Find where the given text appears and provide that cell's center as (x, y) coordinate. 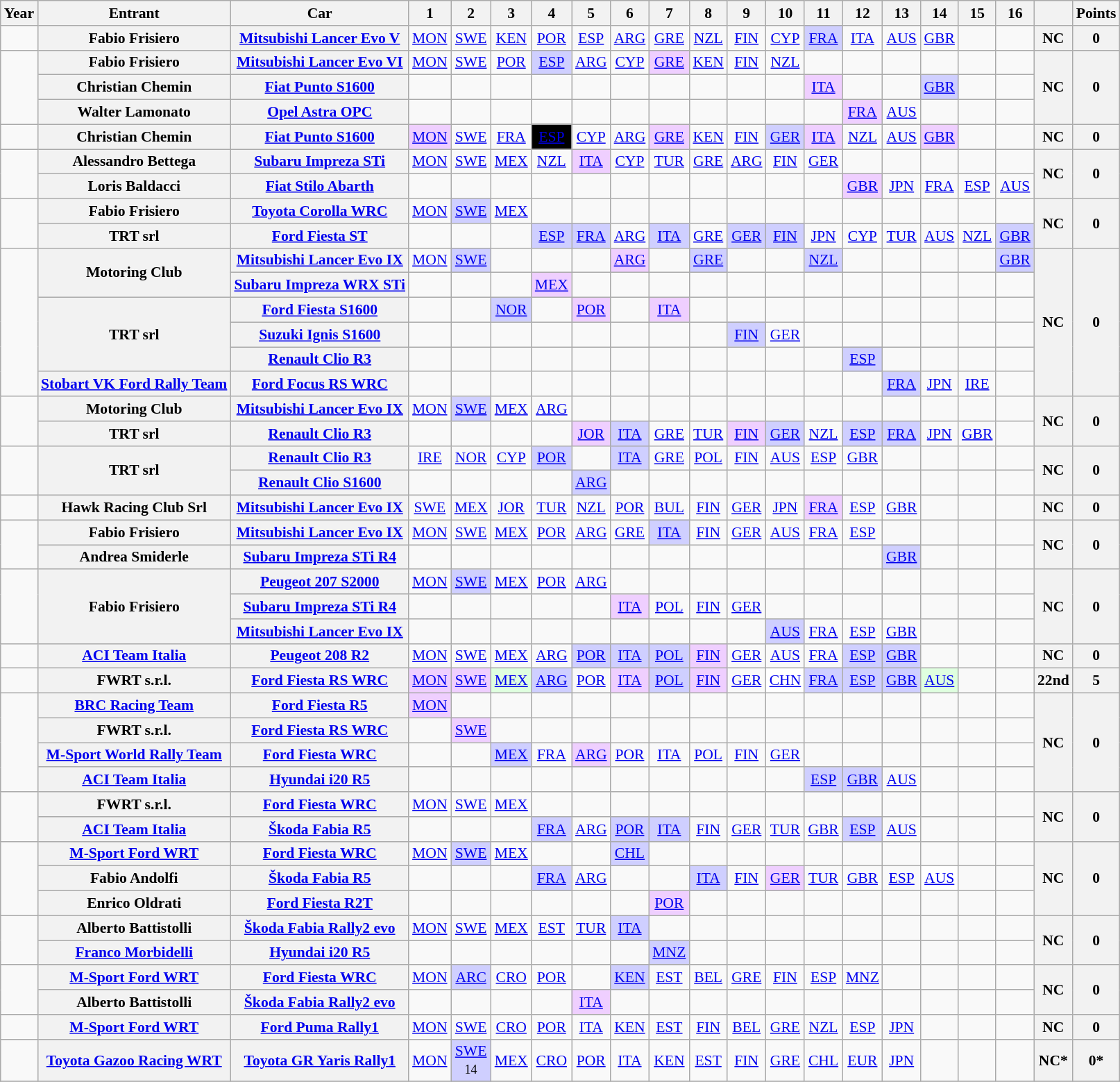
Ford Fiesta R5 (319, 706)
7 (669, 13)
2 (471, 13)
EUR (863, 1060)
Peugeot 208 R2 (319, 656)
Year (19, 13)
ARC (471, 978)
0* (1096, 1060)
Ford Focus RS WRC (319, 384)
14 (940, 13)
Suzuki Ignis S1600 (319, 335)
Peugeot 207 S2000 (319, 582)
Toyota GR Yaris Rally1 (319, 1060)
Stobart VK Ford Rally Team (134, 384)
8 (708, 13)
Opel Astra OPC (319, 112)
Loris Baldacci (134, 187)
4 (552, 13)
Hawk Racing Club Srl (134, 508)
NC* (1053, 1060)
10 (786, 13)
15 (977, 13)
11 (823, 13)
Toyota Gazoo Racing WRT (134, 1060)
M-Sport World Rally Team (134, 755)
Enrico Oldrati (134, 904)
Fiat Stilo Abarth (319, 187)
Mitsubishi Lancer Evo VI (319, 62)
Renault Clio S1600 (319, 483)
Entrant (134, 13)
BRC Racing Team (134, 706)
Ford Fiesta R2T (319, 904)
Fabio Andolfi (134, 879)
Franco Morbidelli (134, 953)
Mitsubishi Lancer Evo V (319, 38)
Ford Puma Rally1 (319, 1027)
Subaru Impreza WRX STi (319, 285)
Points (1096, 13)
BUL (669, 508)
13 (902, 13)
9 (747, 13)
6 (630, 13)
16 (1015, 13)
Subaru Impreza STi (319, 162)
Ford Fiesta S1600 (319, 310)
Andrea Smiderle (134, 557)
Toyota Corolla WRC (319, 211)
1 (430, 13)
22nd (1053, 681)
Ford Fiesta ST (319, 236)
Alessandro Bettega (134, 162)
12 (863, 13)
Walter Lamonato (134, 112)
Car (319, 13)
3 (511, 13)
SWE14 (471, 1060)
CHN (786, 681)
